Determine the [X, Y] coordinate at the center of the cell enclosing the given text.  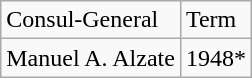
Consul-General [91, 20]
Term [216, 20]
Manuel A. Alzate [91, 58]
1948* [216, 58]
